Return the (X, Y) coordinate for the center point of the cell that contains the specified text.  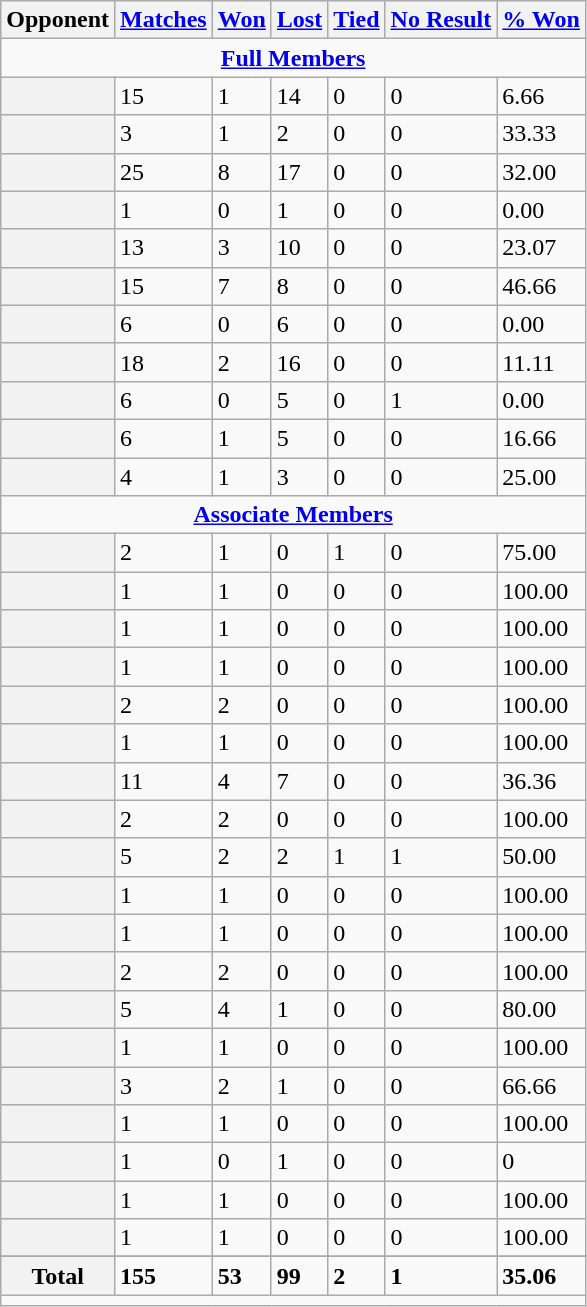
11.11 (542, 362)
14 (299, 96)
Opponent (58, 20)
Tied (356, 20)
% Won (542, 20)
Associate Members (294, 515)
25.00 (542, 477)
46.66 (542, 286)
36.36 (542, 781)
Lost (299, 20)
16.66 (542, 438)
6.66 (542, 96)
75.00 (542, 553)
16 (299, 362)
155 (164, 1276)
18 (164, 362)
Total (58, 1276)
99 (299, 1276)
11 (164, 781)
50.00 (542, 857)
17 (299, 172)
32.00 (542, 172)
25 (164, 172)
Full Members (294, 58)
10 (299, 248)
Matches (164, 20)
23.07 (542, 248)
No Result (441, 20)
53 (242, 1276)
13 (164, 248)
33.33 (542, 134)
Won (242, 20)
80.00 (542, 1009)
66.66 (542, 1085)
35.06 (542, 1276)
